Return [X, Y] of the center of cell containing provided text 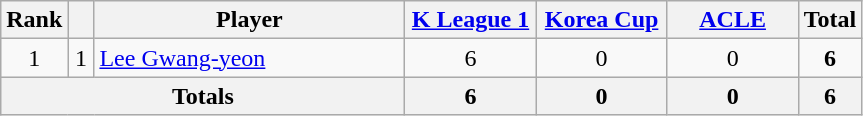
Rank [34, 20]
Total [830, 20]
Lee Gwang-yeon [250, 58]
Korea Cup [602, 20]
Totals [203, 96]
Player [250, 20]
ACLE [732, 20]
K League 1 [470, 20]
